Output the (X, Y) coordinate of the center of the cell containing the given text.  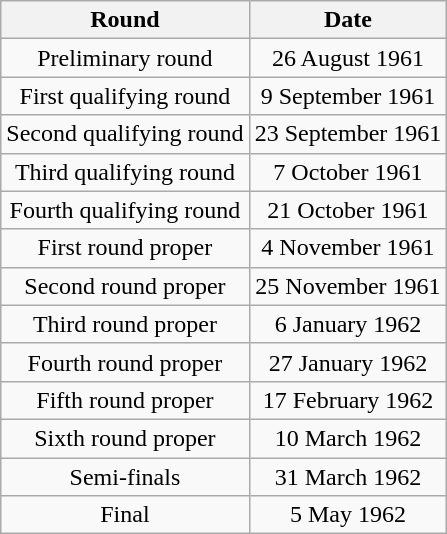
21 October 1961 (348, 210)
Sixth round proper (125, 438)
9 September 1961 (348, 96)
Preliminary round (125, 58)
5 May 1962 (348, 515)
Third round proper (125, 324)
6 January 1962 (348, 324)
Third qualifying round (125, 172)
7 October 1961 (348, 172)
Semi-finals (125, 477)
Final (125, 515)
27 January 1962 (348, 362)
17 February 1962 (348, 400)
Second round proper (125, 286)
4 November 1961 (348, 248)
First round proper (125, 248)
Fourth round proper (125, 362)
Date (348, 20)
Fourth qualifying round (125, 210)
23 September 1961 (348, 134)
Second qualifying round (125, 134)
Fifth round proper (125, 400)
Round (125, 20)
First qualifying round (125, 96)
10 March 1962 (348, 438)
31 March 1962 (348, 477)
26 August 1961 (348, 58)
25 November 1961 (348, 286)
